Search for the cell housing the specified text and yield its (x, y) center coordinate. 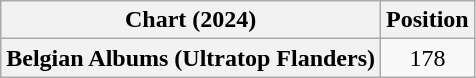
178 (428, 58)
Belgian Albums (Ultratop Flanders) (191, 58)
Chart (2024) (191, 20)
Position (428, 20)
